Extract the (X, Y) coordinate from the center of the cell holding the provided text.  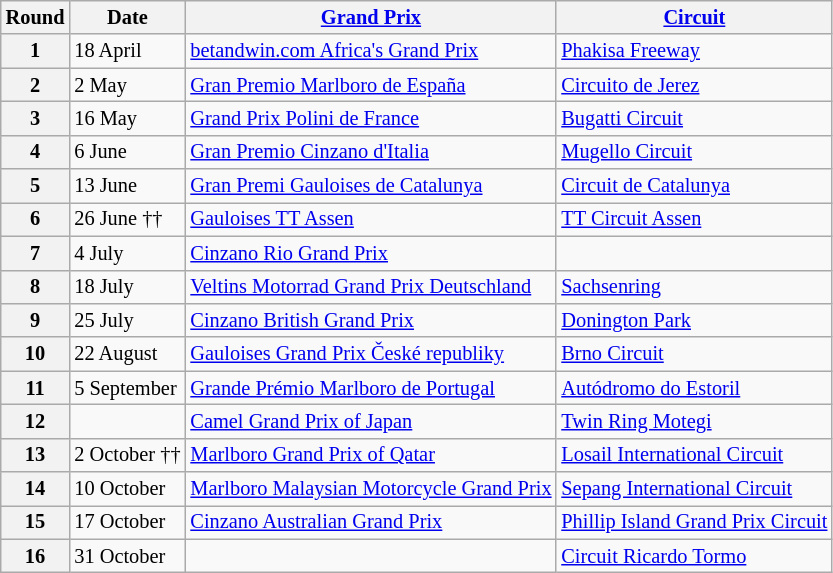
Sepang International Circuit (694, 489)
Round (36, 17)
6 June (127, 152)
Cinzano Australian Grand Prix (370, 522)
9 (36, 320)
13 June (127, 186)
Bugatti Circuit (694, 118)
6 (36, 219)
betandwin.com Africa's Grand Prix (370, 51)
10 October (127, 489)
Losail International Circuit (694, 455)
Veltins Motorrad Grand Prix Deutschland (370, 287)
22 August (127, 354)
Phillip Island Grand Prix Circuit (694, 522)
Brno Circuit (694, 354)
Mugello Circuit (694, 152)
7 (36, 253)
Date (127, 17)
Marlboro Malaysian Motorcycle Grand Prix (370, 489)
16 (36, 556)
Gran Premio Marlboro de España (370, 85)
18 April (127, 51)
10 (36, 354)
31 October (127, 556)
Circuit de Catalunya (694, 186)
Twin Ring Motegi (694, 421)
Marlboro Grand Prix of Qatar (370, 455)
12 (36, 421)
1 (36, 51)
14 (36, 489)
Gauloises TT Assen (370, 219)
Donington Park (694, 320)
Grand Prix (370, 17)
5 (36, 186)
2 May (127, 85)
26 June †† (127, 219)
Grand Prix Polini de France (370, 118)
Circuito de Jerez (694, 85)
2 (36, 85)
Camel Grand Prix of Japan (370, 421)
Grande Prémio Marlboro de Portugal (370, 388)
13 (36, 455)
25 July (127, 320)
16 May (127, 118)
Cinzano British Grand Prix (370, 320)
8 (36, 287)
Cinzano Rio Grand Prix (370, 253)
Circuit (694, 17)
5 September (127, 388)
4 July (127, 253)
2 October †† (127, 455)
4 (36, 152)
TT Circuit Assen (694, 219)
Sachsenring (694, 287)
Circuit Ricardo Tormo (694, 556)
3 (36, 118)
Gran Premio Cinzano d'Italia (370, 152)
Gauloises Grand Prix České republiky (370, 354)
Autódromo do Estoril (694, 388)
18 July (127, 287)
Phakisa Freeway (694, 51)
11 (36, 388)
Gran Premi Gauloises de Catalunya (370, 186)
17 October (127, 522)
15 (36, 522)
